Scan for the cell matching the given text and deliver its [x, y] coordinate at center. 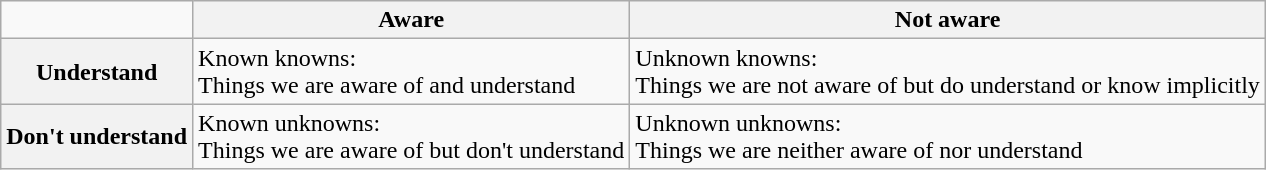
Understand [97, 72]
Unknown knowns: Things we are not aware of but do understand or know implicitly [948, 72]
Known knowns: Things we are aware of and understand [412, 72]
Not aware [948, 20]
Aware [412, 20]
Don't understand [97, 136]
Known unknowns: Things we are aware of but don't understand [412, 136]
Unknown unknowns: Things we are neither aware of nor understand [948, 136]
